Find where the given text appears and provide that cell's center as (x, y) coordinate. 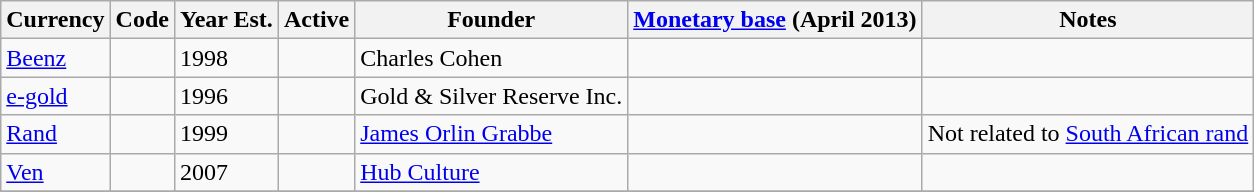
2007 (226, 172)
Founder (492, 20)
Active (316, 20)
Beenz (56, 58)
e-gold (56, 96)
Gold & Silver Reserve Inc. (492, 96)
Notes (1088, 20)
Monetary base (April 2013) (775, 20)
Not related to South African rand (1088, 134)
1998 (226, 58)
Rand (56, 134)
Year Est. (226, 20)
Currency (56, 20)
Ven (56, 172)
Code (142, 20)
1996 (226, 96)
1999 (226, 134)
Charles Cohen (492, 58)
Hub Culture (492, 172)
James Orlin Grabbe (492, 134)
